Provide the (X, Y) coordinate of the cell's center where the given text is located.  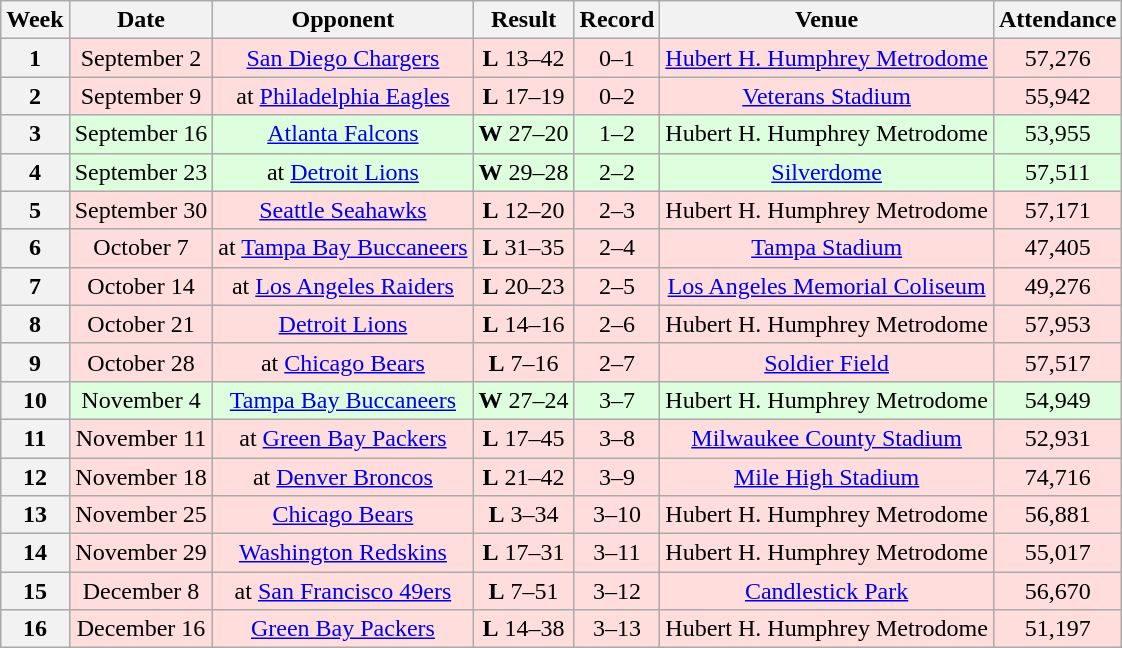
3–7 (617, 400)
Chicago Bears (343, 515)
3 (35, 134)
Mile High Stadium (827, 477)
W 29–28 (524, 172)
November 25 (141, 515)
2–7 (617, 362)
L 20–23 (524, 286)
Veterans Stadium (827, 96)
October 14 (141, 286)
at Tampa Bay Buccaneers (343, 248)
Seattle Seahawks (343, 210)
L 14–38 (524, 629)
November 4 (141, 400)
3–12 (617, 591)
51,197 (1057, 629)
57,511 (1057, 172)
Date (141, 20)
L 17–31 (524, 553)
Washington Redskins (343, 553)
September 9 (141, 96)
L 21–42 (524, 477)
Milwaukee County Stadium (827, 438)
Atlanta Falcons (343, 134)
13 (35, 515)
Silverdome (827, 172)
3–8 (617, 438)
L 31–35 (524, 248)
2–4 (617, 248)
53,955 (1057, 134)
Tampa Bay Buccaneers (343, 400)
0–2 (617, 96)
at Philadelphia Eagles (343, 96)
2–6 (617, 324)
47,405 (1057, 248)
L 7–16 (524, 362)
L 13–42 (524, 58)
11 (35, 438)
Attendance (1057, 20)
Soldier Field (827, 362)
December 16 (141, 629)
6 (35, 248)
15 (35, 591)
L 17–45 (524, 438)
Opponent (343, 20)
September 30 (141, 210)
Result (524, 20)
57,171 (1057, 210)
at Green Bay Packers (343, 438)
October 28 (141, 362)
3–13 (617, 629)
14 (35, 553)
54,949 (1057, 400)
4 (35, 172)
56,670 (1057, 591)
2–5 (617, 286)
52,931 (1057, 438)
Venue (827, 20)
at Los Angeles Raiders (343, 286)
L 17–19 (524, 96)
Record (617, 20)
L 14–16 (524, 324)
September 2 (141, 58)
49,276 (1057, 286)
Green Bay Packers (343, 629)
9 (35, 362)
Los Angeles Memorial Coliseum (827, 286)
5 (35, 210)
October 7 (141, 248)
at Detroit Lions (343, 172)
2–3 (617, 210)
Candlestick Park (827, 591)
L 7–51 (524, 591)
74,716 (1057, 477)
W 27–24 (524, 400)
1–2 (617, 134)
56,881 (1057, 515)
September 23 (141, 172)
3–10 (617, 515)
12 (35, 477)
Detroit Lions (343, 324)
3–11 (617, 553)
October 21 (141, 324)
W 27–20 (524, 134)
L 3–34 (524, 515)
55,017 (1057, 553)
3–9 (617, 477)
16 (35, 629)
2–2 (617, 172)
57,276 (1057, 58)
November 18 (141, 477)
Tampa Stadium (827, 248)
57,517 (1057, 362)
September 16 (141, 134)
0–1 (617, 58)
8 (35, 324)
at Chicago Bears (343, 362)
2 (35, 96)
San Diego Chargers (343, 58)
at San Francisco 49ers (343, 591)
December 8 (141, 591)
55,942 (1057, 96)
7 (35, 286)
at Denver Broncos (343, 477)
57,953 (1057, 324)
November 11 (141, 438)
Week (35, 20)
November 29 (141, 553)
L 12–20 (524, 210)
1 (35, 58)
10 (35, 400)
